For the text-containing cell, return its midpoint in [x, y] coordinate format. 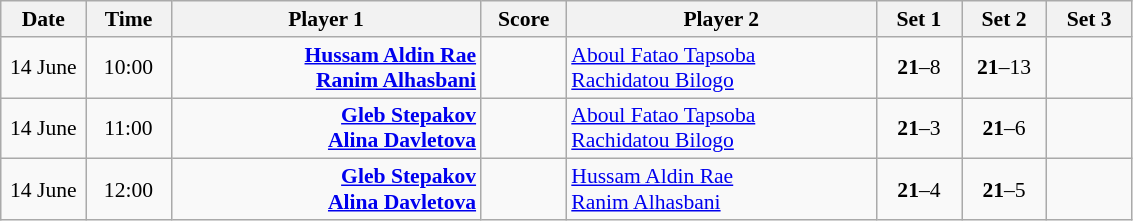
21–8 [918, 68]
Set 2 [1004, 19]
21–3 [918, 128]
21–5 [1004, 190]
21–4 [918, 190]
Player 1 [326, 19]
Date [44, 19]
21–13 [1004, 68]
Time [128, 19]
Set 3 [1090, 19]
12:00 [128, 190]
11:00 [128, 128]
21–6 [1004, 128]
10:00 [128, 68]
Player 2 [721, 19]
Set 1 [918, 19]
Score [524, 19]
